Search for the cell housing the specified text and yield its [x, y] center coordinate. 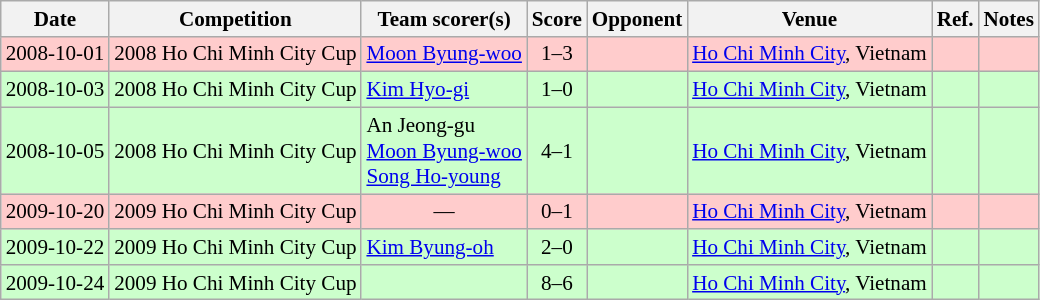
2009-10-22 [55, 246]
2009-10-24 [55, 282]
Date [55, 18]
Competition [235, 18]
2009-10-20 [55, 212]
2008-10-03 [55, 90]
Kim Byung-oh [444, 246]
Score [557, 18]
0–1 [557, 212]
2008-10-01 [55, 54]
1–3 [557, 54]
1–0 [557, 90]
8–6 [557, 282]
Opponent [637, 18]
— [444, 212]
Team scorer(s) [444, 18]
4–1 [557, 150]
Kim Hyo-gi [444, 90]
Notes [1009, 18]
Ref. [956, 18]
An Jeong-gu Moon Byung-woo Song Ho-young [444, 150]
2008-10-05 [55, 150]
2–0 [557, 246]
Venue [809, 18]
Moon Byung-woo [444, 54]
